Locate the cell with the specified text and output its (X, Y) center coordinate. 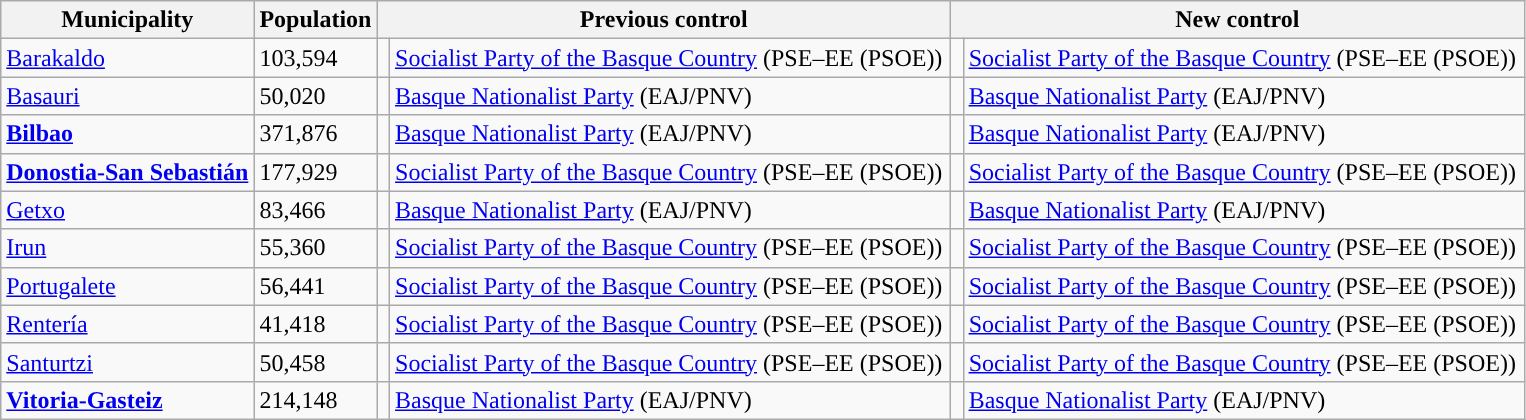
177,929 (316, 172)
Santurtzi (128, 362)
Irun (128, 248)
83,466 (316, 210)
103,594 (316, 58)
Getxo (128, 210)
55,360 (316, 248)
50,458 (316, 362)
New control (1238, 20)
41,418 (316, 324)
50,020 (316, 96)
Basauri (128, 96)
371,876 (316, 134)
Portugalete (128, 286)
Population (316, 20)
Municipality (128, 20)
56,441 (316, 286)
214,148 (316, 400)
Donostia-San Sebastián (128, 172)
Vitoria-Gasteiz (128, 400)
Barakaldo (128, 58)
Bilbao (128, 134)
Previous control (664, 20)
Rentería (128, 324)
